For the text-containing cell, return its midpoint in [X, Y] coordinate format. 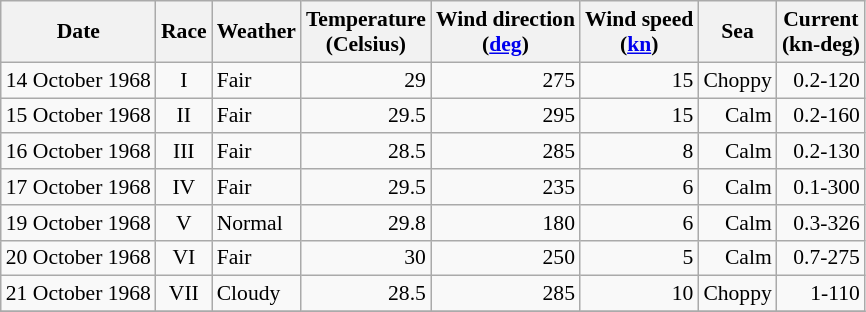
Weather [256, 32]
Race [184, 32]
Date [78, 32]
Wind direction(deg) [506, 32]
21 October 1968 [78, 294]
20 October 1968 [78, 258]
Normal [256, 223]
10 [639, 294]
1-110 [821, 294]
III [184, 152]
250 [506, 258]
Current(kn-deg) [821, 32]
0.2-120 [821, 80]
19 October 1968 [78, 223]
V [184, 223]
17 October 1968 [78, 187]
29.8 [366, 223]
16 October 1968 [78, 152]
Sea [737, 32]
235 [506, 187]
0.3-326 [821, 223]
VI [184, 258]
Temperature(Celsius) [366, 32]
Wind speed(kn) [639, 32]
30 [366, 258]
5 [639, 258]
295 [506, 116]
I [184, 80]
275 [506, 80]
14 October 1968 [78, 80]
180 [506, 223]
Cloudy [256, 294]
II [184, 116]
IV [184, 187]
29 [366, 80]
0.7-275 [821, 258]
15 October 1968 [78, 116]
8 [639, 152]
0.1-300 [821, 187]
0.2-160 [821, 116]
VII [184, 294]
0.2-130 [821, 152]
